Output the (X, Y) coordinate of the center of the cell containing the given text.  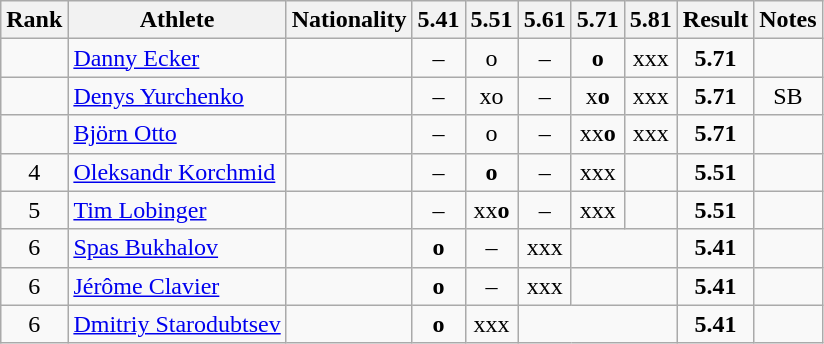
Danny Ecker (177, 58)
Nationality (349, 20)
Denys Yurchenko (177, 96)
Oleksandr Korchmid (177, 172)
5 (34, 210)
Rank (34, 20)
Spas Bukhalov (177, 248)
5.81 (650, 20)
Jérôme Clavier (177, 286)
Athlete (177, 20)
4 (34, 172)
Tim Lobinger (177, 210)
Björn Otto (177, 134)
Dmitriy Starodubtsev (177, 324)
5.61 (544, 20)
SB (788, 96)
Result (715, 20)
Notes (788, 20)
